Return (X, Y) of the center of cell containing provided text 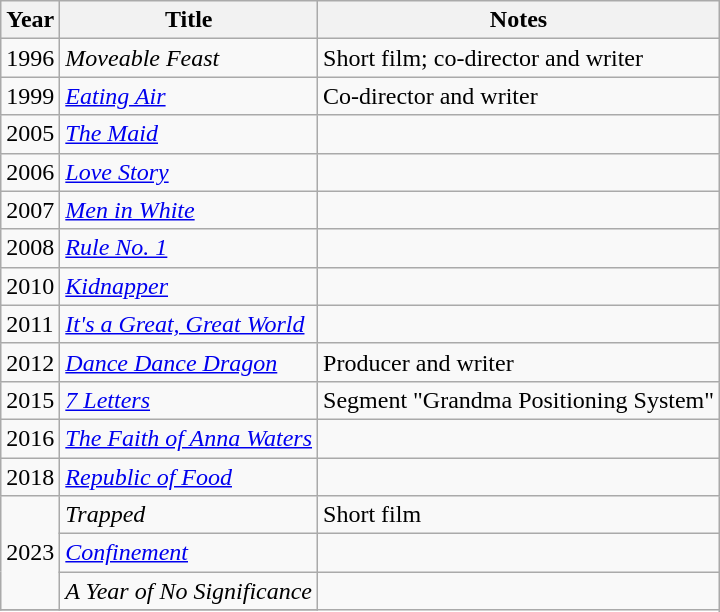
Moveable Feast (189, 58)
Eating Air (189, 96)
1996 (30, 58)
2018 (30, 477)
7 Letters (189, 400)
The Faith of Anna Waters (189, 438)
Short film; co-director and writer (519, 58)
It's a Great, Great World (189, 324)
Producer and writer (519, 362)
2006 (30, 172)
2011 (30, 324)
Title (189, 20)
The Maid (189, 134)
2007 (30, 210)
Co-director and writer (519, 96)
Segment "Grandma Positioning System" (519, 400)
2010 (30, 286)
Confinement (189, 553)
Republic of Food (189, 477)
1999 (30, 96)
2015 (30, 400)
Short film (519, 515)
Love Story (189, 172)
2012 (30, 362)
2008 (30, 248)
Dance Dance Dragon (189, 362)
2023 (30, 553)
Men in White (189, 210)
A Year of No Significance (189, 591)
Kidnapper (189, 286)
2016 (30, 438)
Trapped (189, 515)
Notes (519, 20)
Rule No. 1 (189, 248)
Year (30, 20)
2005 (30, 134)
